Find where the given text appears and provide that cell's center as (X, Y) coordinate. 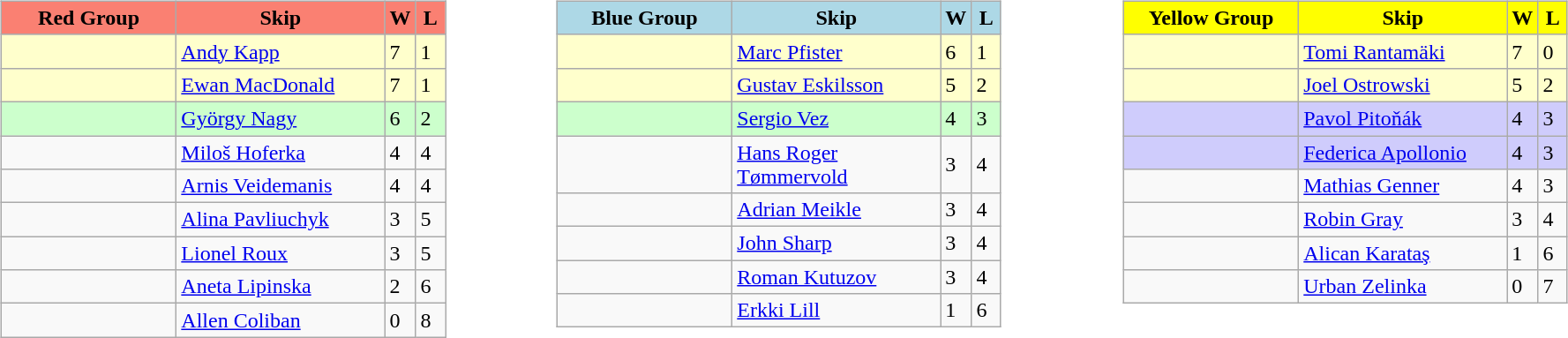
Hans Roger Tømmervold (837, 164)
Mathias Genner (1403, 186)
Alina Pavliuchyk (281, 220)
Gustav Eskilsson (837, 85)
Tomi Rantamäki (1403, 51)
Marc Pfister (837, 51)
Alican Karataş (1403, 253)
Pavol Pitoňák (1403, 118)
Lionel Roux (281, 253)
Andy Kapp (281, 51)
Blue Group (644, 18)
Joel Ostrowski (1403, 85)
Allen Coliban (281, 320)
Roman Kutuzov (837, 277)
Miloš Hoferka (281, 153)
Erkki Lill (837, 311)
Federica Apollonio (1403, 153)
Ewan MacDonald (281, 85)
Yellow Group (1211, 18)
John Sharp (837, 244)
8 (431, 320)
György Nagy (281, 118)
Aneta Lipinska (281, 287)
Adrian Meikle (837, 210)
Robin Gray (1403, 220)
Arnis Veidemanis (281, 186)
Urban Zelinka (1403, 287)
Red Group (88, 18)
Sergio Vez (837, 118)
